Capture the cell that displays the provided text and extract its (X, Y) central coordinate. 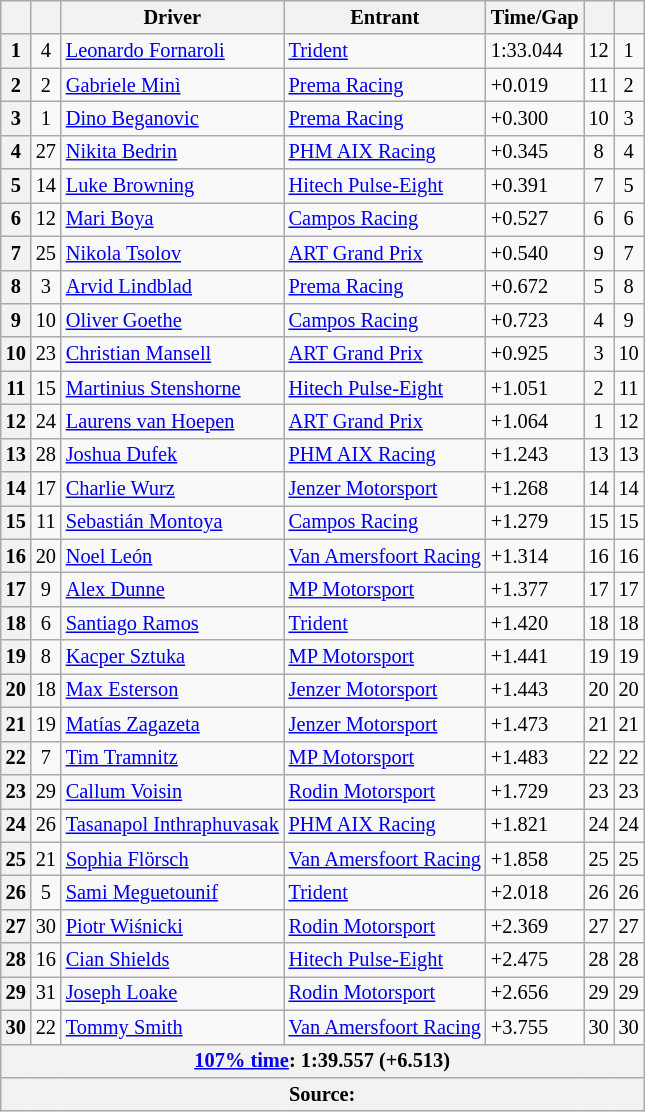
1:33.044 (535, 51)
Oliver Goethe (172, 320)
+0.672 (535, 287)
+1.064 (535, 421)
+1.858 (535, 859)
Arvid Lindblad (172, 287)
Callum Voisin (172, 791)
+2.656 (535, 993)
Nikita Bedrin (172, 152)
Laurens van Hoepen (172, 421)
+0.925 (535, 354)
Sebastián Montoya (172, 522)
Piotr Wiśnicki (172, 926)
107% time: 1:39.557 (+6.513) (322, 1061)
Noel León (172, 556)
Matías Zagazeta (172, 724)
+0.345 (535, 152)
+0.527 (535, 219)
Mari Boya (172, 219)
+2.475 (535, 960)
Gabriele Minì (172, 85)
+1.268 (535, 489)
Source: (322, 1094)
Tommy Smith (172, 1027)
+2.369 (535, 926)
Time/Gap (535, 17)
Sophia Flörsch (172, 859)
Santiago Ramos (172, 623)
Tim Tramnitz (172, 758)
Leonardo Fornaroli (172, 51)
+1.483 (535, 758)
+1.314 (535, 556)
+1.729 (535, 791)
+1.279 (535, 522)
+1.243 (535, 455)
Sami Meguetounif (172, 892)
Martinius Stenshorne (172, 388)
Charlie Wurz (172, 489)
Dino Beganovic (172, 118)
Driver (172, 17)
Luke Browning (172, 186)
Tasanapol Inthraphuvasak (172, 825)
Alex Dunne (172, 589)
Joseph Loake (172, 993)
+1.473 (535, 724)
+3.755 (535, 1027)
+0.723 (535, 320)
Nikola Tsolov (172, 253)
+1.441 (535, 657)
+0.019 (535, 85)
+1.051 (535, 388)
+1.443 (535, 690)
+1.821 (535, 825)
+0.391 (535, 186)
+1.377 (535, 589)
Christian Mansell (172, 354)
Entrant (385, 17)
Joshua Dufek (172, 455)
+1.420 (535, 623)
Cian Shields (172, 960)
+0.300 (535, 118)
+2.018 (535, 892)
+0.540 (535, 253)
Kacper Sztuka (172, 657)
Max Esterson (172, 690)
31 (46, 993)
